Return (x, y) of the center of cell containing provided text 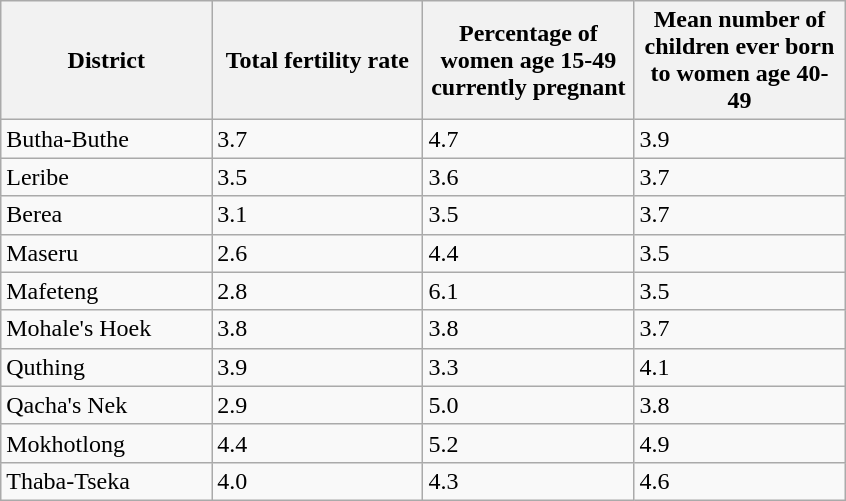
Mafeteng (106, 291)
5.0 (528, 405)
4.3 (528, 481)
3.3 (528, 367)
District (106, 60)
Qacha's Nek (106, 405)
Thaba-Tseka (106, 481)
Total fertility rate (318, 60)
4.6 (740, 481)
6.1 (528, 291)
Berea (106, 215)
Butha-Buthe (106, 139)
2.6 (318, 253)
Quthing (106, 367)
5.2 (528, 443)
2.8 (318, 291)
4.0 (318, 481)
3.1 (318, 215)
Mean number of children ever born to women age 40-49 (740, 60)
Mohale's Hoek (106, 329)
3.6 (528, 177)
4.7 (528, 139)
Maseru (106, 253)
4.1 (740, 367)
Leribe (106, 177)
2.9 (318, 405)
Percentage of women age 15-49 currently pregnant (528, 60)
Mokhotlong (106, 443)
4.9 (740, 443)
